Return (x, y) of the center of cell containing provided text 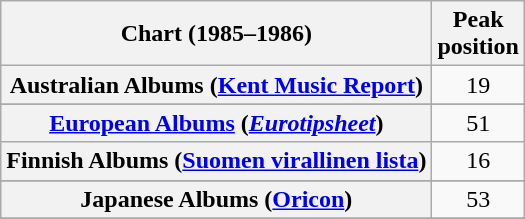
16 (478, 161)
Peakposition (478, 34)
Japanese Albums (Oricon) (216, 199)
Finnish Albums (Suomen virallinen lista) (216, 161)
Australian Albums (Kent Music Report) (216, 85)
53 (478, 199)
European Albums (Eurotipsheet) (216, 123)
19 (478, 85)
51 (478, 123)
Chart (1985–1986) (216, 34)
